Return [x, y] of the center of cell containing provided text 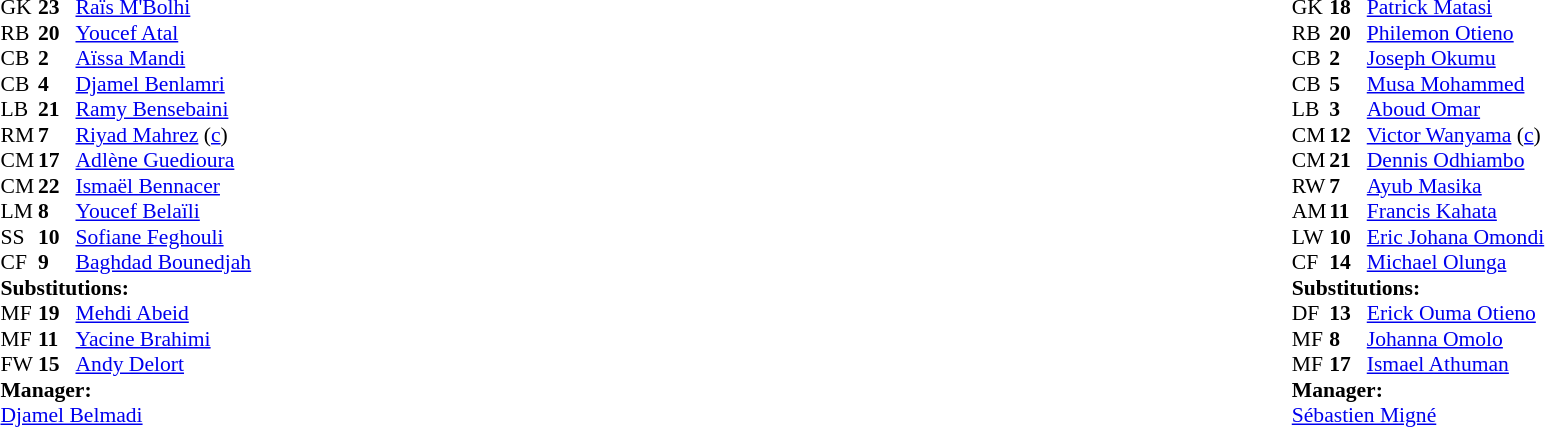
Michael Olunga [1456, 263]
Dennis Odhiambo [1456, 161]
FW [19, 365]
AM [1311, 211]
4 [57, 84]
DF [1311, 313]
Youcef Atal [164, 33]
Johanna Omolo [1456, 339]
Victor Wanyama (c) [1456, 135]
Joseph Okumu [1456, 59]
9 [57, 263]
Erick Ouma Otieno [1456, 313]
LM [19, 211]
Youcef Belaïli [164, 211]
Riyad Mahrez (c) [164, 135]
Ayub Masika [1456, 186]
Baghdad Bounedjah [164, 263]
22 [57, 186]
Ismael Athuman [1456, 365]
Aboud Omar [1456, 109]
13 [1348, 313]
Ismaël Bennacer [164, 186]
Francis Kahata [1456, 211]
5 [1348, 84]
12 [1348, 135]
Yacine Brahimi [164, 339]
Mehdi Abeid [164, 313]
19 [57, 313]
Aïssa Mandi [164, 59]
Musa Mohammed [1456, 84]
Adlène Guedioura [164, 161]
Andy Delort [164, 365]
Eric Johana Omondi [1456, 237]
SS [19, 237]
RW [1311, 186]
Sofiane Feghouli [164, 237]
3 [1348, 109]
Djamel Benlamri [164, 84]
RM [19, 135]
15 [57, 365]
LW [1311, 237]
Philemon Otieno [1456, 33]
Ramy Bensebaini [164, 109]
14 [1348, 263]
